Identify which cell holds the provided text, then report its (X, Y) central coordinate. 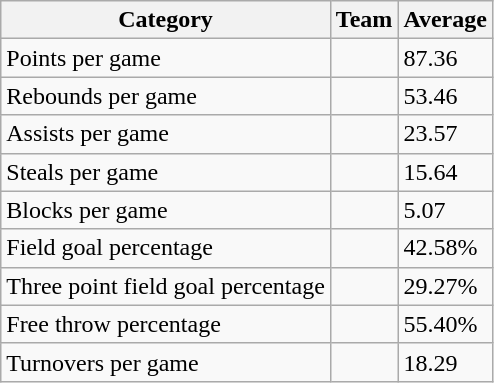
Turnovers per game (166, 362)
Assists per game (166, 134)
87.36 (446, 58)
Category (166, 20)
Field goal percentage (166, 248)
Blocks per game (166, 210)
15.64 (446, 172)
Rebounds per game (166, 96)
Three point field goal percentage (166, 286)
18.29 (446, 362)
53.46 (446, 96)
5.07 (446, 210)
Steals per game (166, 172)
Average (446, 20)
23.57 (446, 134)
Team (364, 20)
55.40% (446, 324)
29.27% (446, 286)
Points per game (166, 58)
42.58% (446, 248)
Free throw percentage (166, 324)
